Capture the cell that displays the provided text and extract its (x, y) central coordinate. 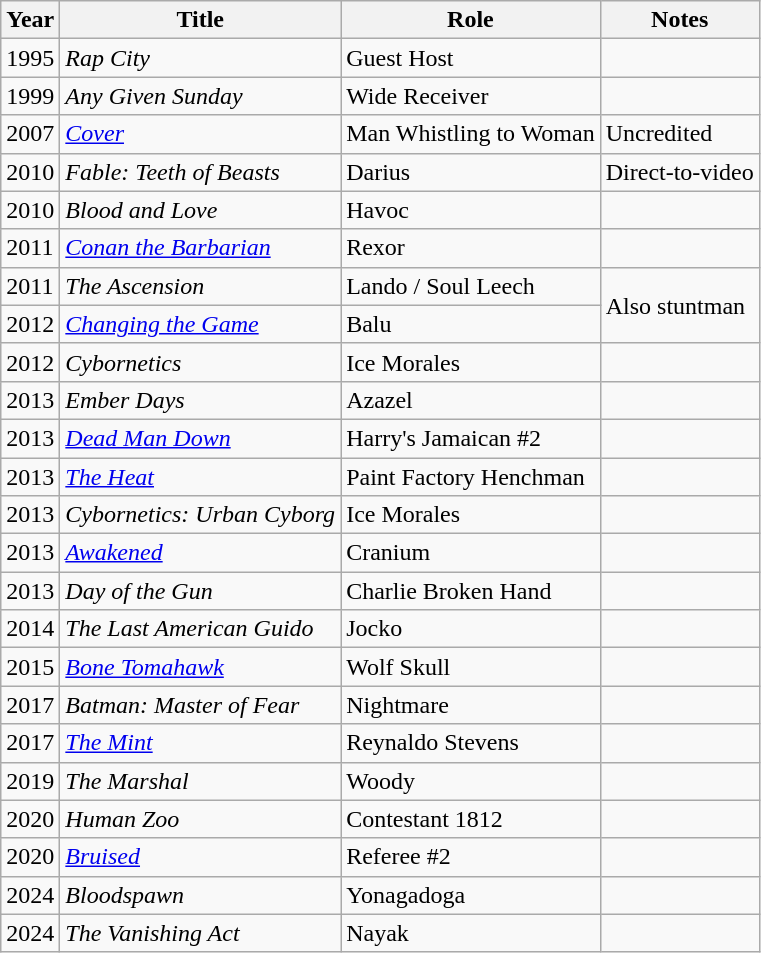
Title (200, 20)
Balu (471, 324)
Changing the Game (200, 324)
2014 (30, 629)
Paint Factory Henchman (471, 477)
Uncredited (680, 134)
Cranium (471, 553)
The Ascension (200, 286)
Bruised (200, 857)
Rap City (200, 58)
Cybornetics (200, 362)
Harry's Jamaican #2 (471, 438)
Jocko (471, 629)
Nightmare (471, 705)
Wolf Skull (471, 667)
Guest Host (471, 58)
Lando / Soul Leech (471, 286)
Reynaldo Stevens (471, 743)
Cover (200, 134)
Cybornetics: Urban Cyborg (200, 515)
Awakened (200, 553)
Direct-to-video (680, 172)
The Vanishing Act (200, 933)
Wide Receiver (471, 96)
The Last American Guido (200, 629)
Conan the Barbarian (200, 248)
Notes (680, 20)
The Mint (200, 743)
2019 (30, 781)
Havoc (471, 210)
Dead Man Down (200, 438)
Rexor (471, 248)
Referee #2 (471, 857)
Human Zoo (200, 819)
Contestant 1812 (471, 819)
2015 (30, 667)
Ember Days (200, 400)
Charlie Broken Hand (471, 591)
Year (30, 20)
2007 (30, 134)
The Heat (200, 477)
Darius (471, 172)
Day of the Gun (200, 591)
Also stuntman (680, 305)
Woody (471, 781)
Batman: Master of Fear (200, 705)
Blood and Love (200, 210)
Nayak (471, 933)
The Marshal (200, 781)
Yonagadoga (471, 895)
1999 (30, 96)
Man Whistling to Woman (471, 134)
Role (471, 20)
Azazel (471, 400)
1995 (30, 58)
Fable: Teeth of Beasts (200, 172)
Bloodspawn (200, 895)
Bone Tomahawk (200, 667)
Any Given Sunday (200, 96)
